Scan for the cell matching the given text and deliver its [X, Y] coordinate at center. 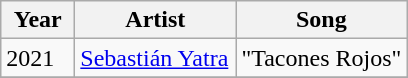
Song [322, 20]
"Tacones Rojos" [322, 58]
2021 [38, 58]
Year [38, 20]
Artist [156, 20]
Sebastián Yatra [156, 58]
